For the text-containing cell, return its midpoint in [x, y] coordinate format. 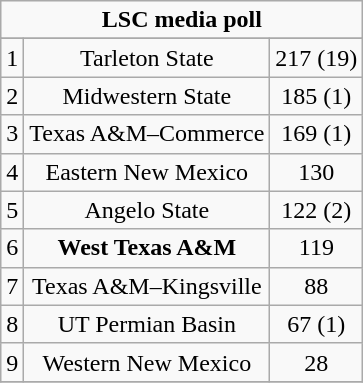
7 [12, 286]
UT Permian Basin [147, 324]
185 (1) [316, 96]
Tarleton State [147, 58]
217 (19) [316, 58]
130 [316, 172]
Western New Mexico [147, 362]
119 [316, 248]
4 [12, 172]
88 [316, 286]
Midwestern State [147, 96]
West Texas A&M [147, 248]
9 [12, 362]
8 [12, 324]
6 [12, 248]
Texas A&M–Commerce [147, 134]
Angelo State [147, 210]
LSC media poll [182, 20]
Eastern New Mexico [147, 172]
Texas A&M–Kingsville [147, 286]
2 [12, 96]
169 (1) [316, 134]
67 (1) [316, 324]
5 [12, 210]
3 [12, 134]
122 (2) [316, 210]
1 [12, 58]
28 [316, 362]
